Detect which cell encompasses the target text, then output its (X, Y) center coordinate. 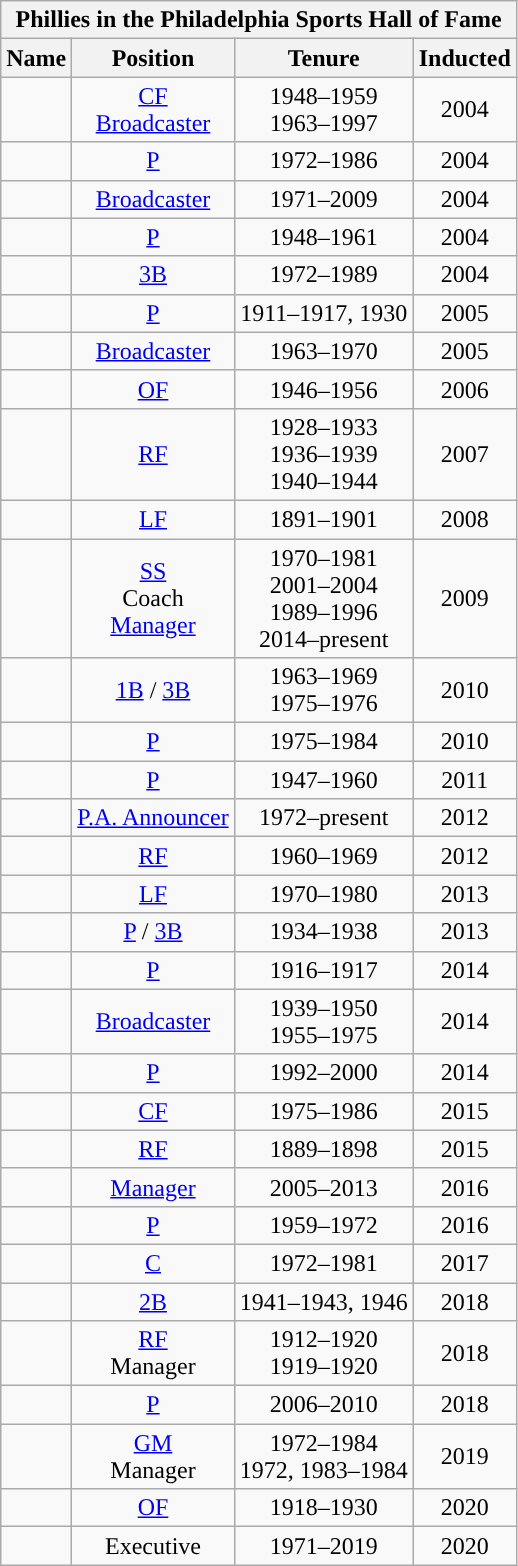
2005–2013 (324, 1187)
1972–1989 (324, 275)
C (153, 1263)
CF (153, 1111)
1975–1986 (324, 1111)
1975–1984 (324, 742)
1963–1970 (324, 351)
1992–2000 (324, 1073)
1928–19331936–19391940–1944 (324, 454)
1911–1917, 1930 (324, 313)
P.A. Announcer (153, 818)
GMManager (153, 1456)
1916–1917 (324, 970)
2B (153, 1301)
1972–present (324, 818)
2006–2010 (324, 1405)
1948–1961 (324, 237)
1941–1943, 1946 (324, 1301)
1970–1980 (324, 894)
2006 (464, 389)
1972–19841972, 1983–1984 (324, 1456)
3B (153, 275)
1889–1898 (324, 1149)
Executive (153, 1546)
1948–19591963–1997 (324, 110)
Manager (153, 1187)
2019 (464, 1456)
1971–2009 (324, 199)
1972–1986 (324, 161)
Name (36, 58)
1970–19812001–20041989–19962014–present (324, 598)
Tenure (324, 58)
1963–19691975–1976 (324, 690)
2009 (464, 598)
1972–1981 (324, 1263)
1959–1972 (324, 1225)
1891–1901 (324, 519)
Phillies in the Philadelphia Sports Hall of Fame (259, 20)
1B / 3B (153, 690)
1939–19501955–1975 (324, 1022)
Position (153, 58)
P / 3B (153, 932)
2007 (464, 454)
1960–1969 (324, 856)
1918–1930 (324, 1508)
1971–2019 (324, 1546)
2008 (464, 519)
RFManager (153, 1354)
1947–1960 (324, 780)
1934–1938 (324, 932)
SSCoach Manager (153, 598)
2017 (464, 1263)
1912–19201919–1920 (324, 1354)
CFBroadcaster (153, 110)
Inducted (464, 58)
2011 (464, 780)
1946–1956 (324, 389)
